For the text-containing cell, return its midpoint in [x, y] coordinate format. 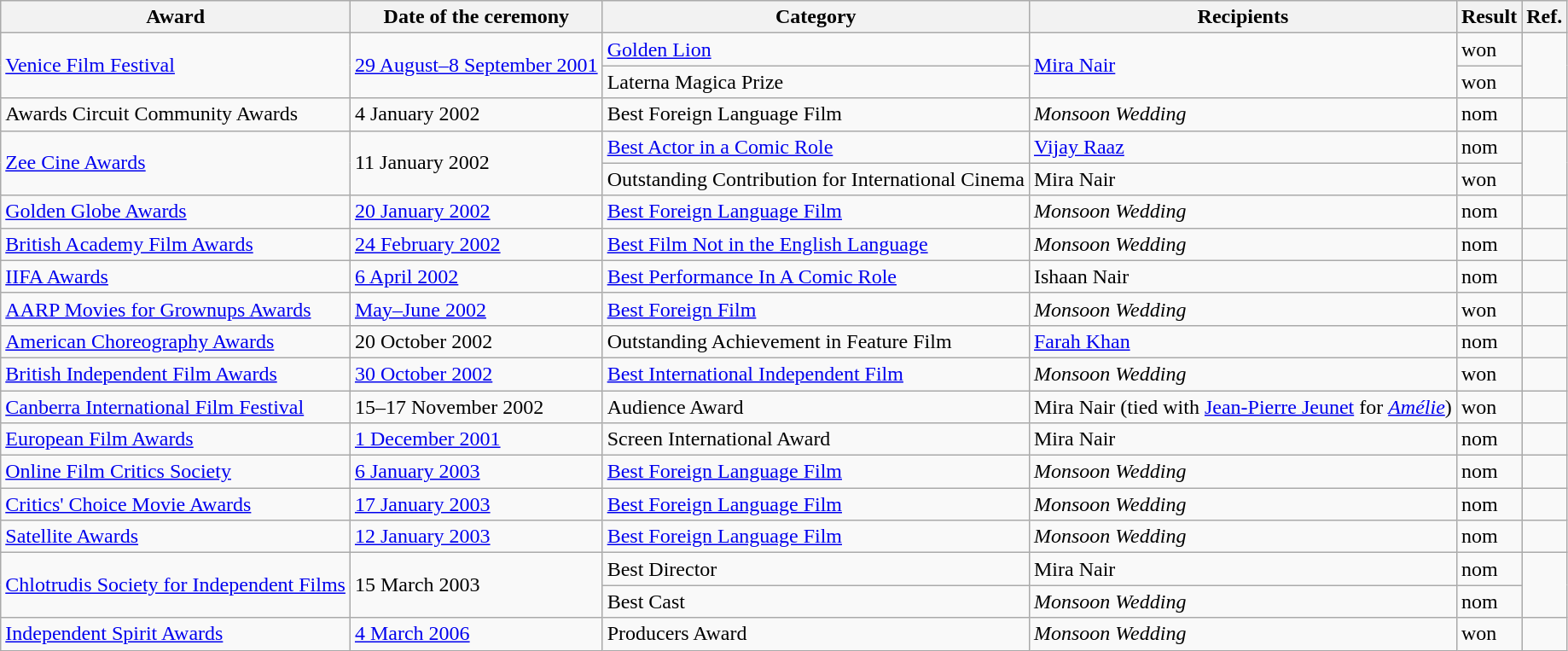
Best Cast [816, 602]
American Choreography Awards [176, 341]
Screen International Award [816, 439]
European Film Awards [176, 439]
29 August–8 September 2001 [476, 66]
Online Film Critics Society [176, 472]
Award [176, 17]
Satellite Awards [176, 537]
1 December 2001 [476, 439]
Golden Globe Awards [176, 212]
17 January 2003 [476, 504]
Laterna Magica Prize [816, 82]
6 January 2003 [476, 472]
Outstanding Contribution for International Cinema [816, 179]
Best Director [816, 569]
Outstanding Achievement in Feature Film [816, 341]
20 January 2002 [476, 212]
British Academy Film Awards [176, 244]
Mira Nair (tied with Jean-Pierre Jeunet for Amélie) [1242, 407]
Critics' Choice Movie Awards [176, 504]
Chlotrudis Society for Independent Films [176, 585]
Recipients [1242, 17]
Ishaan Nair [1242, 276]
4 January 2002 [476, 114]
15–17 November 2002 [476, 407]
Vijay Raaz [1242, 147]
Zee Cine Awards [176, 163]
15 March 2003 [476, 585]
6 April 2002 [476, 276]
Best Performance In A Comic Role [816, 276]
Best Actor in a Comic Role [816, 147]
12 January 2003 [476, 537]
Canberra International Film Festival [176, 407]
Farah Khan [1242, 341]
Venice Film Festival [176, 66]
24 February 2002 [476, 244]
Category [816, 17]
4 March 2006 [476, 634]
Best Foreign Film [816, 309]
Producers Award [816, 634]
Audience Award [816, 407]
May–June 2002 [476, 309]
Best International Independent Film [816, 374]
30 October 2002 [476, 374]
AARP Movies for Grownups Awards [176, 309]
Ref. [1544, 17]
Golden Lion [816, 49]
IIFA Awards [176, 276]
Best Film Not in the English Language [816, 244]
Result [1489, 17]
Date of the ceremony [476, 17]
20 October 2002 [476, 341]
British Independent Film Awards [176, 374]
Awards Circuit Community Awards [176, 114]
Independent Spirit Awards [176, 634]
11 January 2002 [476, 163]
